Capture the cell that displays the provided text and extract its (x, y) central coordinate. 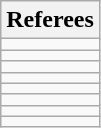
Referees (50, 20)
